Find where the given text appears and provide that cell's center as (x, y) coordinate. 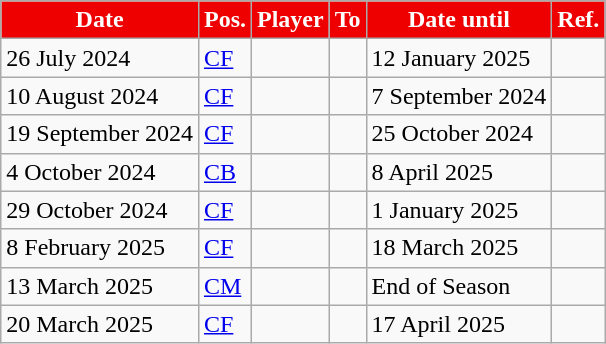
4 October 2024 (100, 172)
12 January 2025 (459, 58)
Pos. (224, 20)
18 March 2025 (459, 248)
19 September 2024 (100, 134)
10 August 2024 (100, 96)
To (348, 20)
CB (224, 172)
17 April 2025 (459, 324)
8 February 2025 (100, 248)
1 January 2025 (459, 210)
13 March 2025 (100, 286)
Date until (459, 20)
20 March 2025 (100, 324)
End of Season (459, 286)
29 October 2024 (100, 210)
25 October 2024 (459, 134)
7 September 2024 (459, 96)
CM (224, 286)
Ref. (578, 20)
8 April 2025 (459, 172)
26 July 2024 (100, 58)
Date (100, 20)
Player (291, 20)
